For the text-containing cell, return its midpoint in [X, Y] coordinate format. 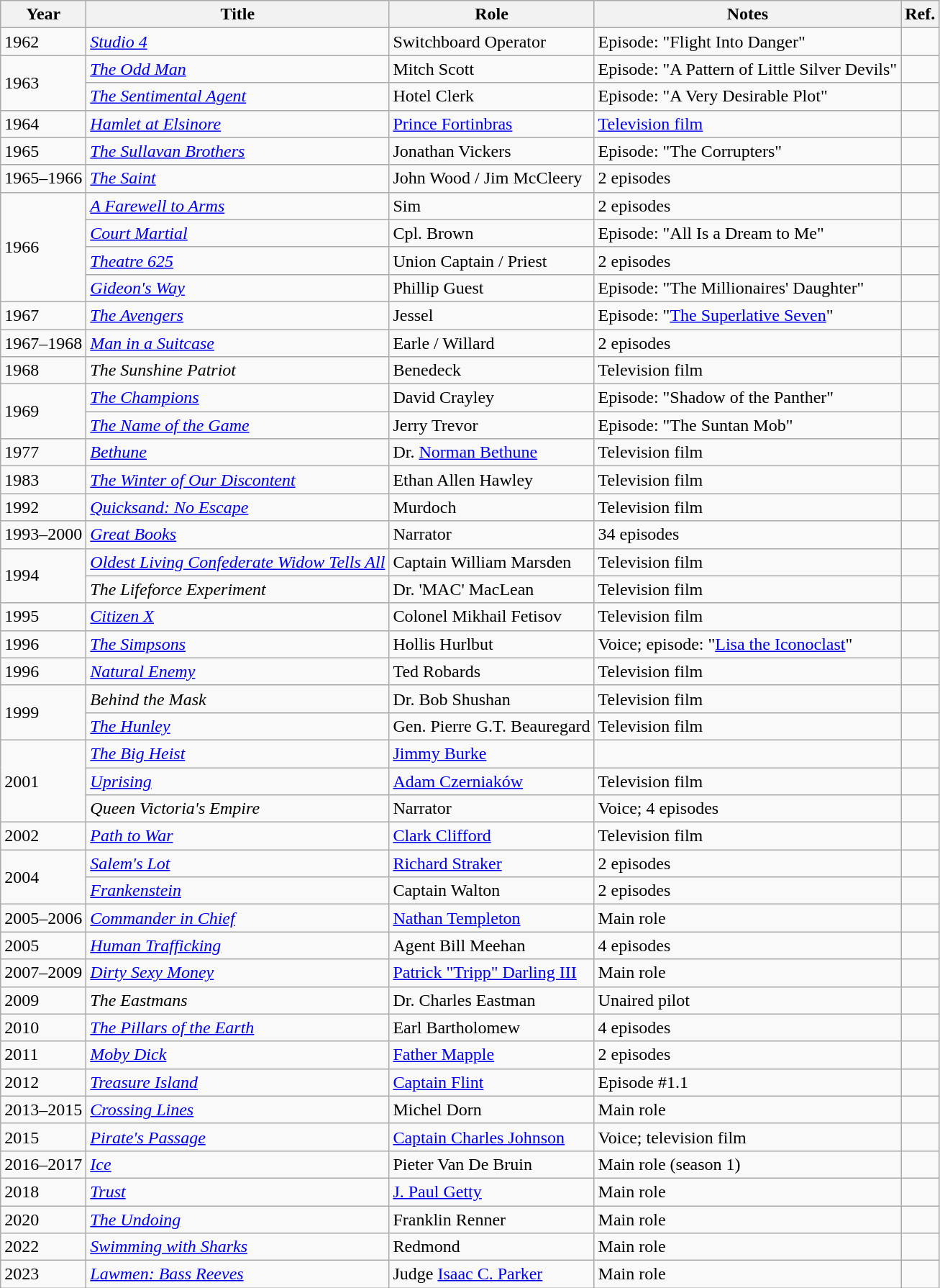
Natural Enemy [237, 671]
2005 [43, 945]
Father Mapple [492, 1055]
Moby Dick [237, 1055]
Trust [237, 1192]
1967 [43, 315]
Human Trafficking [237, 945]
The Odd Man [237, 69]
Hamlet at Elsinore [237, 124]
Unaired pilot [748, 1000]
A Farewell to Arms [237, 206]
The Sentimental Agent [237, 96]
Episode: "A Very Desirable Plot" [748, 96]
Patrick "Tripp" Darling III [492, 973]
Jimmy Burke [492, 753]
Lawmen: Bass Reeves [237, 1274]
Earl Bartholomew [492, 1028]
Hotel Clerk [492, 96]
The Saint [237, 178]
Court Martial [237, 233]
Voice; episode: "Lisa the Iconoclast" [748, 644]
Voice; television film [748, 1137]
Captain William Marsden [492, 562]
The Pillars of the Earth [237, 1028]
Jerry Trevor [492, 425]
2009 [43, 1000]
Judge Isaac C. Parker [492, 1274]
Richard Straker [492, 863]
Dr. 'MAC' MacLean [492, 589]
Gideon's Way [237, 288]
Redmond [492, 1247]
The Champions [237, 398]
Captain Flint [492, 1082]
Year [43, 14]
The Eastmans [237, 1000]
Nathan Templeton [492, 918]
Hollis Hurlbut [492, 644]
Ethan Allen Hawley [492, 480]
Bethune [237, 453]
Mitch Scott [492, 69]
The Big Heist [237, 753]
Colonel Mikhail Fetisov [492, 617]
Phillip Guest [492, 288]
Franklin Renner [492, 1220]
2005–2006 [43, 918]
1992 [43, 507]
1969 [43, 412]
Episode: "The Superlative Seven" [748, 315]
Notes [748, 14]
Commander in Chief [237, 918]
Man in a Suitcase [237, 343]
1968 [43, 371]
1966 [43, 247]
1999 [43, 712]
1995 [43, 617]
Crossing Lines [237, 1110]
Cpl. Brown [492, 233]
Union Captain / Priest [492, 260]
Agent Bill Meehan [492, 945]
Salem's Lot [237, 863]
2015 [43, 1137]
Earle / Willard [492, 343]
Ice [237, 1164]
The Simpsons [237, 644]
Captain Walton [492, 891]
Prince Fortinbras [492, 124]
The Lifeforce Experiment [237, 589]
Adam Czerniaków [492, 781]
Pieter Van De Bruin [492, 1164]
1983 [43, 480]
The Sullavan Brothers [237, 151]
2004 [43, 877]
2013–2015 [43, 1110]
Episode: "All Is a Dream to Me" [748, 233]
1994 [43, 576]
Pirate's Passage [237, 1137]
1977 [43, 453]
2018 [43, 1192]
David Crayley [492, 398]
1963 [43, 83]
Benedeck [492, 371]
Swimming with Sharks [237, 1247]
Oldest Living Confederate Widow Tells All [237, 562]
1993–2000 [43, 535]
Jessel [492, 315]
Episode: "The Millionaires' Daughter" [748, 288]
The Hunley [237, 726]
2002 [43, 836]
2020 [43, 1220]
Role [492, 14]
Behind the Mask [237, 699]
The Avengers [237, 315]
2022 [43, 1247]
Episode: "The Suntan Mob" [748, 425]
Switchboard Operator [492, 42]
Episode: "The Corrupters" [748, 151]
1962 [43, 42]
2007–2009 [43, 973]
2023 [43, 1274]
Sim [492, 206]
Quicksand: No Escape [237, 507]
Episode #1.1 [748, 1082]
1967–1968 [43, 343]
2001 [43, 781]
Frankenstein [237, 891]
The Sunshine Patriot [237, 371]
Voice; 4 episodes [748, 809]
Dr. Norman Bethune [492, 453]
Title [237, 14]
Ref. [921, 14]
Gen. Pierre G.T. Beauregard [492, 726]
Studio 4 [237, 42]
Michel Dorn [492, 1110]
Queen Victoria's Empire [237, 809]
Treasure Island [237, 1082]
The Undoing [237, 1220]
Main role (season 1) [748, 1164]
Great Books [237, 535]
Dr. Charles Eastman [492, 1000]
2010 [43, 1028]
1964 [43, 124]
34 episodes [748, 535]
Episode: "Shadow of the Panther" [748, 398]
Episode: "Flight Into Danger" [748, 42]
2011 [43, 1055]
Dr. Bob Shushan [492, 699]
Uprising [237, 781]
1965–1966 [43, 178]
Clark Clifford [492, 836]
Dirty Sexy Money [237, 973]
Citizen X [237, 617]
John Wood / Jim McCleery [492, 178]
Jonathan Vickers [492, 151]
J. Paul Getty [492, 1192]
2016–2017 [43, 1164]
The Name of the Game [237, 425]
2012 [43, 1082]
Murdoch [492, 507]
Path to War [237, 836]
Ted Robards [492, 671]
Theatre 625 [237, 260]
Captain Charles Johnson [492, 1137]
Episode: "A Pattern of Little Silver Devils" [748, 69]
The Winter of Our Discontent [237, 480]
1965 [43, 151]
